Return the (x, y) coordinate for the center point of the cell that contains the specified text.  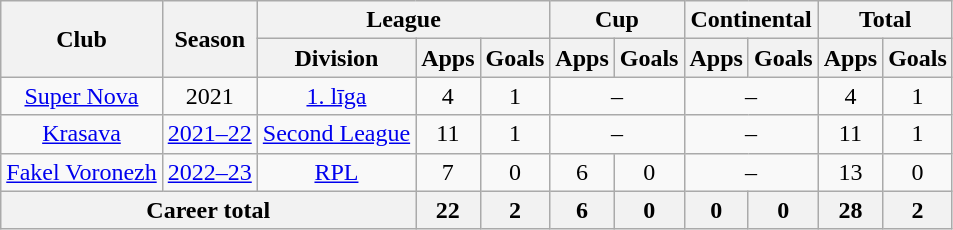
League (404, 20)
Season (210, 39)
28 (850, 210)
Second League (336, 134)
Cup (617, 20)
Krasava (82, 134)
Club (82, 39)
13 (850, 172)
2021–22 (210, 134)
RPL (336, 172)
2021 (210, 96)
7 (448, 172)
1. līga (336, 96)
Total (885, 20)
2022–23 (210, 172)
Career total (208, 210)
Super Nova (82, 96)
Fakel Voronezh (82, 172)
22 (448, 210)
Continental (751, 20)
Division (336, 58)
